Locate the cell with the specified text and output its (X, Y) center coordinate. 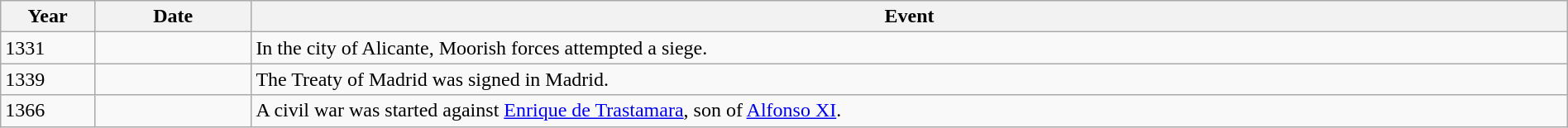
Date (172, 17)
A civil war was started against Enrique de Trastamara, son of Alfonso XI. (910, 111)
Year (48, 17)
The Treaty of Madrid was signed in Madrid. (910, 79)
1366 (48, 111)
Event (910, 17)
In the city of Alicante, Moorish forces attempted a siege. (910, 48)
1331 (48, 48)
1339 (48, 79)
